Pinpoint the cell where the given text exists, returning its (x, y) midpoint coordinate. 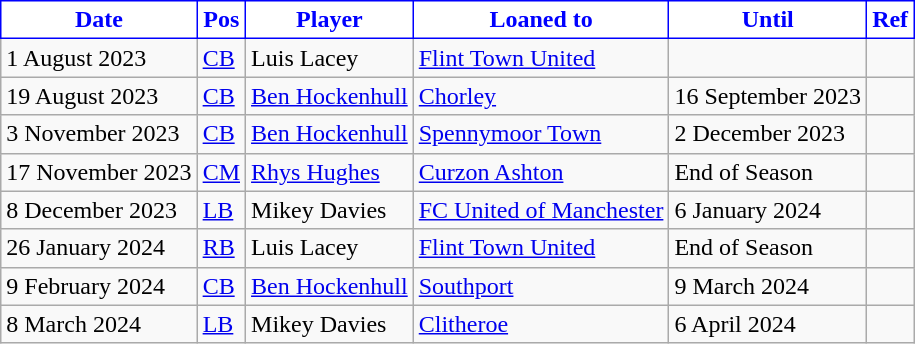
Clitheroe (541, 324)
9 March 2024 (768, 286)
RB (221, 248)
8 March 2024 (99, 324)
Spennymoor Town (541, 134)
17 November 2023 (99, 172)
8 December 2023 (99, 210)
Pos (221, 20)
16 September 2023 (768, 96)
Player (330, 20)
Ref (890, 20)
26 January 2024 (99, 248)
6 January 2024 (768, 210)
3 November 2023 (99, 134)
9 February 2024 (99, 286)
Loaned to (541, 20)
Date (99, 20)
1 August 2023 (99, 58)
Until (768, 20)
FC United of Manchester (541, 210)
CM (221, 172)
19 August 2023 (99, 96)
6 April 2024 (768, 324)
Chorley (541, 96)
2 December 2023 (768, 134)
Curzon Ashton (541, 172)
Southport (541, 286)
Rhys Hughes (330, 172)
